Determine the [x, y] coordinate at the center of the cell enclosing the given text.  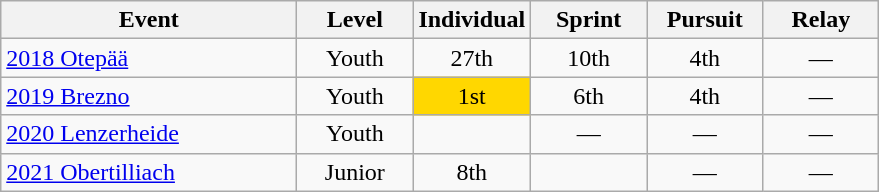
2018 Otepää [149, 58]
10th [589, 58]
27th [472, 58]
Junior [355, 172]
6th [589, 96]
Event [149, 20]
Sprint [589, 20]
2020 Lenzerheide [149, 134]
Pursuit [705, 20]
8th [472, 172]
2021 Obertilliach [149, 172]
2019 Brezno [149, 96]
Individual [472, 20]
Level [355, 20]
Relay [821, 20]
1st [472, 96]
